Search for the cell housing the specified text and yield its [X, Y] center coordinate. 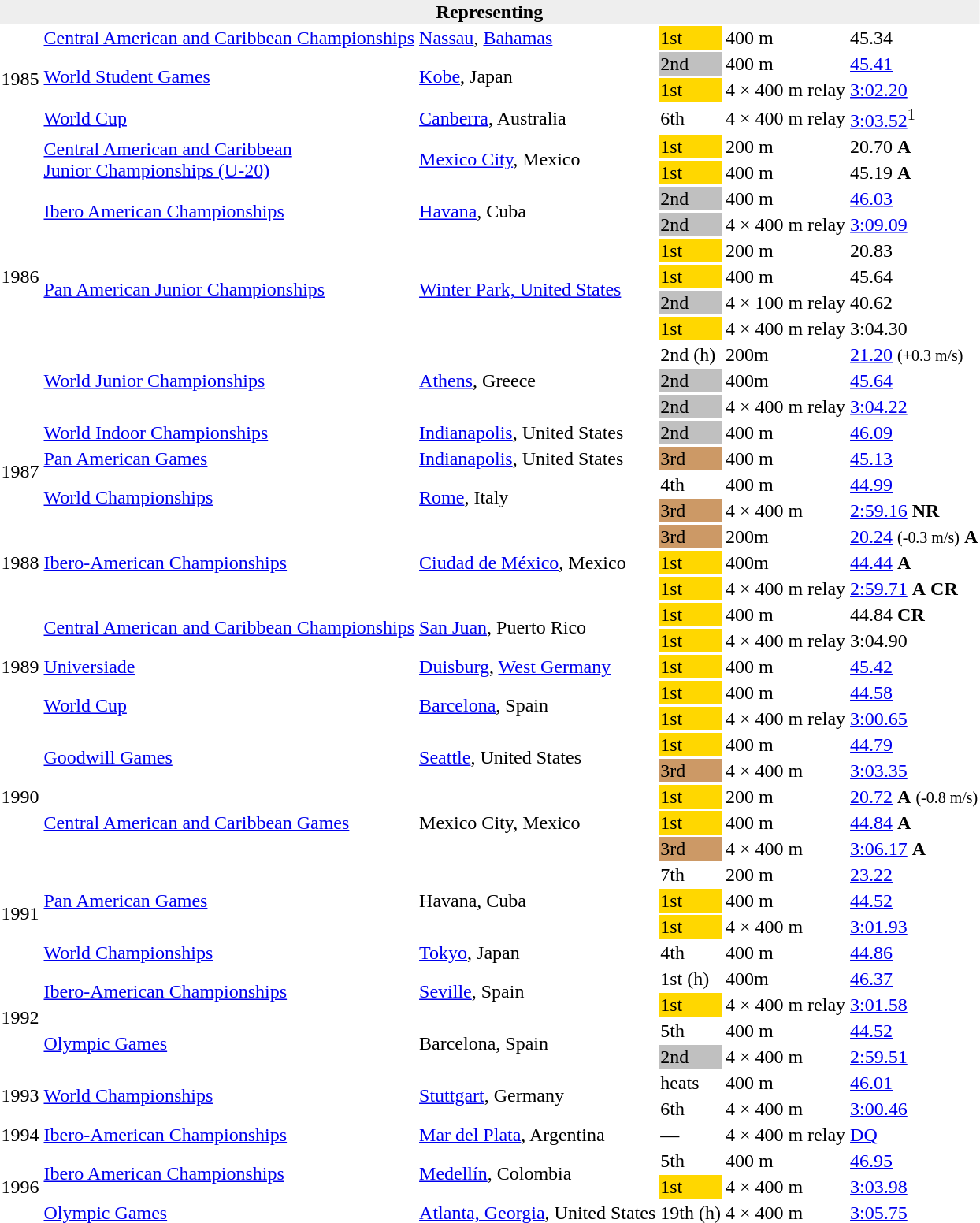
3:04.22 [914, 407]
45.13 [914, 459]
2:59.71 A CR [914, 589]
1994 [20, 1135]
44.99 [914, 485]
1989 [20, 667]
44.58 [914, 693]
3:00.65 [914, 719]
DQ [914, 1135]
4 × 100 m relay [785, 303]
1986 [20, 277]
46.37 [914, 979]
Representing [490, 12]
20.83 [914, 251]
3:09.09 [914, 225]
Winter Park, United States [537, 290]
2:59.16 NR [914, 511]
23.22 [914, 875]
45.34 [914, 38]
44.84 A [914, 823]
20.72 A (-0.8 m/s) [914, 797]
heats [691, 1083]
Kobe, Japan [537, 77]
1992 [20, 1018]
44.86 [914, 953]
3:01.93 [914, 927]
Nassau, Bahamas [537, 38]
Medellín, Colombia [537, 1174]
2:59.51 [914, 1057]
3:00.46 [914, 1109]
Seville, Spain [537, 991]
1990 [20, 797]
Goodwill Games [229, 758]
Seattle, United States [537, 758]
3:06.17 A [914, 849]
Duisburg, West Germany [537, 667]
1985 [20, 79]
Mar del Plata, Argentina [537, 1135]
Universiade [229, 667]
Stuttgart, Germany [537, 1095]
46.95 [914, 1161]
Tokyo, Japan [537, 953]
3:04.90 [914, 641]
Pan American Junior Championships [229, 290]
3:03.98 [914, 1187]
46.09 [914, 433]
45.42 [914, 667]
1st (h) [691, 979]
3:02.20 [914, 90]
21.20 (+0.3 m/s) [914, 355]
World Junior Championships [229, 381]
20.24 (-0.3 m/s) A [914, 537]
46.01 [914, 1083]
40.62 [914, 303]
3:03.35 [914, 771]
Central American and Caribbean Games [229, 823]
Ciudad de México, Mexico [537, 563]
44.79 [914, 745]
46.03 [914, 199]
Rome, Italy [537, 498]
World Indoor Championships [229, 433]
Athens, Greece [537, 381]
1987 [20, 471]
3:01.58 [914, 1005]
1988 [20, 563]
San Juan, Puerto Rico [537, 627]
3:04.30 [914, 329]
Olympic Games [229, 1043]
45.19 A [914, 173]
Canberra, Australia [537, 118]
44.44 A [914, 563]
44.84 CR [914, 615]
3:03.521 [914, 118]
1991 [20, 914]
World Student Games [229, 77]
7th [691, 875]
20.70 A [914, 147]
2nd (h) [691, 355]
— [691, 1135]
1993 [20, 1095]
Central American and CaribbeanJunior Championships (U-20) [229, 159]
45.41 [914, 64]
